Pinpoint the cell where the given text exists, returning its (x, y) midpoint coordinate. 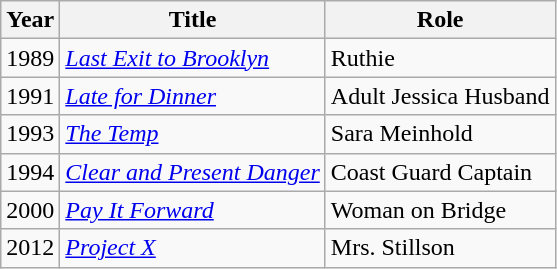
Late for Dinner (192, 96)
The Temp (192, 134)
Woman on Bridge (440, 210)
Pay It Forward (192, 210)
1989 (30, 58)
1991 (30, 96)
Mrs. Stillson (440, 248)
Year (30, 20)
Title (192, 20)
Role (440, 20)
Ruthie (440, 58)
Sara Meinhold (440, 134)
1994 (30, 172)
Coast Guard Captain (440, 172)
Last Exit to Brooklyn (192, 58)
2000 (30, 210)
1993 (30, 134)
Adult Jessica Husband (440, 96)
Clear and Present Danger (192, 172)
2012 (30, 248)
Project X (192, 248)
